Search for the cell housing the specified text and yield its (x, y) center coordinate. 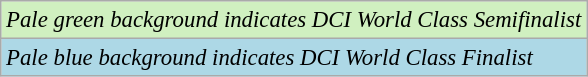
Pale green background indicates DCI World Class Semifinalist (294, 20)
Pale blue background indicates DCI World Class Finalist (294, 58)
